Output the [x, y] coordinate of the center of the cell containing the given text.  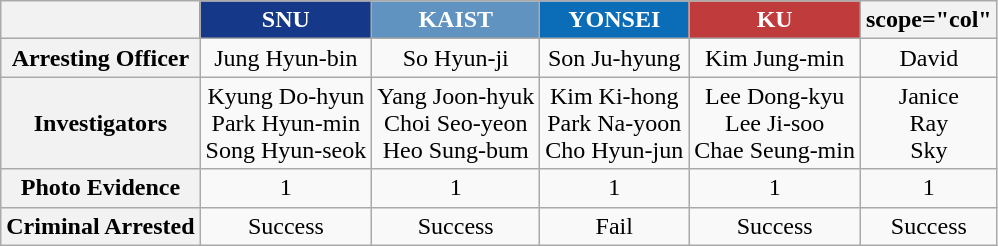
scope="col" [928, 20]
Jung Hyun-bin [286, 58]
Kim Ki-hongPark Na-yoonCho Hyun-jun [614, 123]
JaniceRaySky [928, 123]
Son Ju-hyung [614, 58]
KU [775, 20]
YONSEI [614, 20]
Photo Evidence [100, 188]
Criminal Arrested [100, 226]
Kim Jung-min [775, 58]
KAIST [456, 20]
Lee Dong-kyuLee Ji-sooChae Seung-min [775, 123]
Fail [614, 226]
Investigators [100, 123]
SNU [286, 20]
Arresting Officer [100, 58]
So Hyun-ji [456, 58]
Kyung Do-hyunPark Hyun-minSong Hyun-seok [286, 123]
Yang Joon-hyukChoi Seo-yeonHeo Sung-bum [456, 123]
David [928, 58]
